Search for the cell housing the specified text and yield its [x, y] center coordinate. 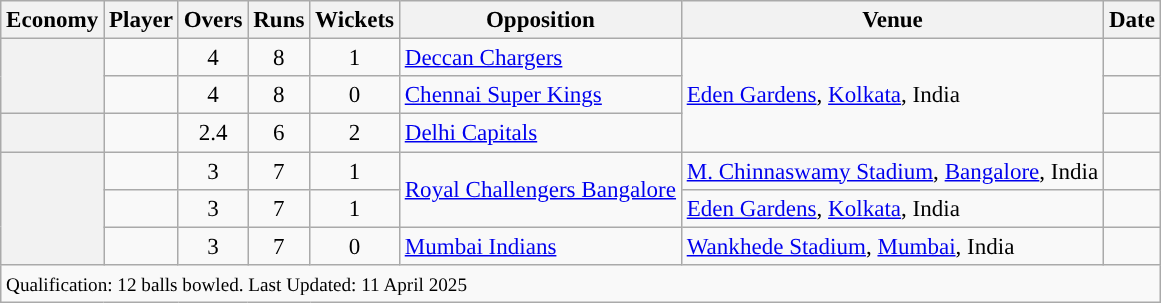
Overs [213, 20]
M. Chinnaswamy Stadium, Bangalore, India [892, 171]
Runs [279, 20]
6 [279, 133]
Delhi Capitals [540, 133]
2 [355, 133]
Date [1132, 20]
Royal Challengers Bangalore [540, 190]
Venue [892, 20]
Mumbai Indians [540, 246]
Chennai Super Kings [540, 95]
Deccan Chargers [540, 58]
Qualification: 12 balls bowled. Last Updated: 11 April 2025 [581, 284]
Economy [52, 20]
Wankhede Stadium, Mumbai, India [892, 246]
Player [142, 20]
Wickets [355, 20]
Opposition [540, 20]
2.4 [213, 133]
